Locate the cell with the specified text and output its [x, y] center coordinate. 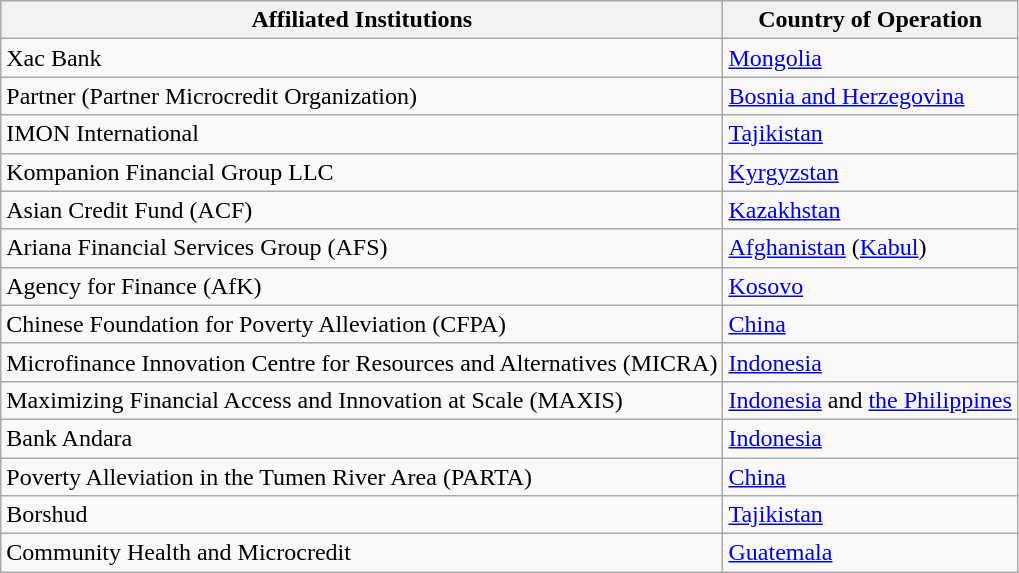
Poverty Alleviation in the Tumen River Area (PARTA) [362, 477]
Kosovo [870, 286]
Asian Credit Fund (ACF) [362, 210]
Kompanion Financial Group LLC [362, 172]
Kyrgyzstan [870, 172]
Bosnia and Herzegovina [870, 96]
Ariana Financial Services Group (AFS) [362, 248]
Partner (Partner Microcredit Organization) [362, 96]
IMON International [362, 134]
Bank Andara [362, 438]
Borshud [362, 515]
Guatemala [870, 553]
Microfinance Innovation Centre for Resources and Alternatives (MICRA) [362, 362]
Mongolia [870, 58]
Afghanistan (Kabul) [870, 248]
Community Health and Microcredit [362, 553]
Maximizing Financial Access and Innovation at Scale (MAXIS) [362, 400]
Xac Bank [362, 58]
Kazakhstan [870, 210]
Chinese Foundation for Poverty Alleviation (CFPA) [362, 324]
Country of Operation [870, 20]
Agency for Finance (AfK) [362, 286]
Affiliated Institutions [362, 20]
Indonesia and the Philippines [870, 400]
